From the cell containing the given text, extract its center point as [x, y] coordinate. 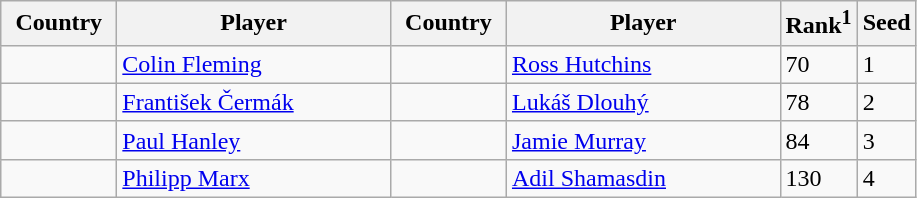
Seed [886, 24]
František Čermák [254, 102]
Jamie Murray [643, 140]
Paul Hanley [254, 140]
78 [818, 102]
Philipp Marx [254, 178]
70 [818, 64]
3 [886, 140]
Rank1 [818, 24]
4 [886, 178]
130 [818, 178]
Adil Shamasdin [643, 178]
1 [886, 64]
2 [886, 102]
Lukáš Dlouhý [643, 102]
Colin Fleming [254, 64]
Ross Hutchins [643, 64]
84 [818, 140]
